Capture the cell that displays the provided text and extract its (X, Y) central coordinate. 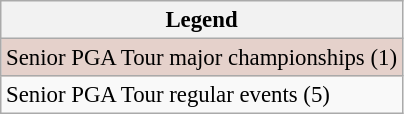
Senior PGA Tour major championships (1) (202, 58)
Legend (202, 20)
Senior PGA Tour regular events (5) (202, 95)
